Search for the cell housing the specified text and yield its [X, Y] center coordinate. 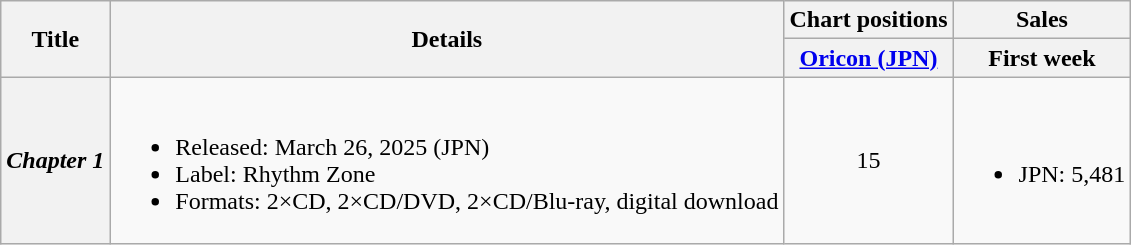
JPN: 5,481 [1042, 160]
15 [868, 160]
Chart positions [868, 20]
Released: March 26, 2025 (JPN)Label: Rhythm ZoneFormats: 2×CD, 2×CD/DVD, 2×CD/Blu-ray, digital download [447, 160]
Oricon (JPN) [868, 58]
Chapter 1 [56, 160]
Sales [1042, 20]
Details [447, 39]
Title [56, 39]
First week [1042, 58]
